Pinpoint the cell where the given text exists, returning its (x, y) midpoint coordinate. 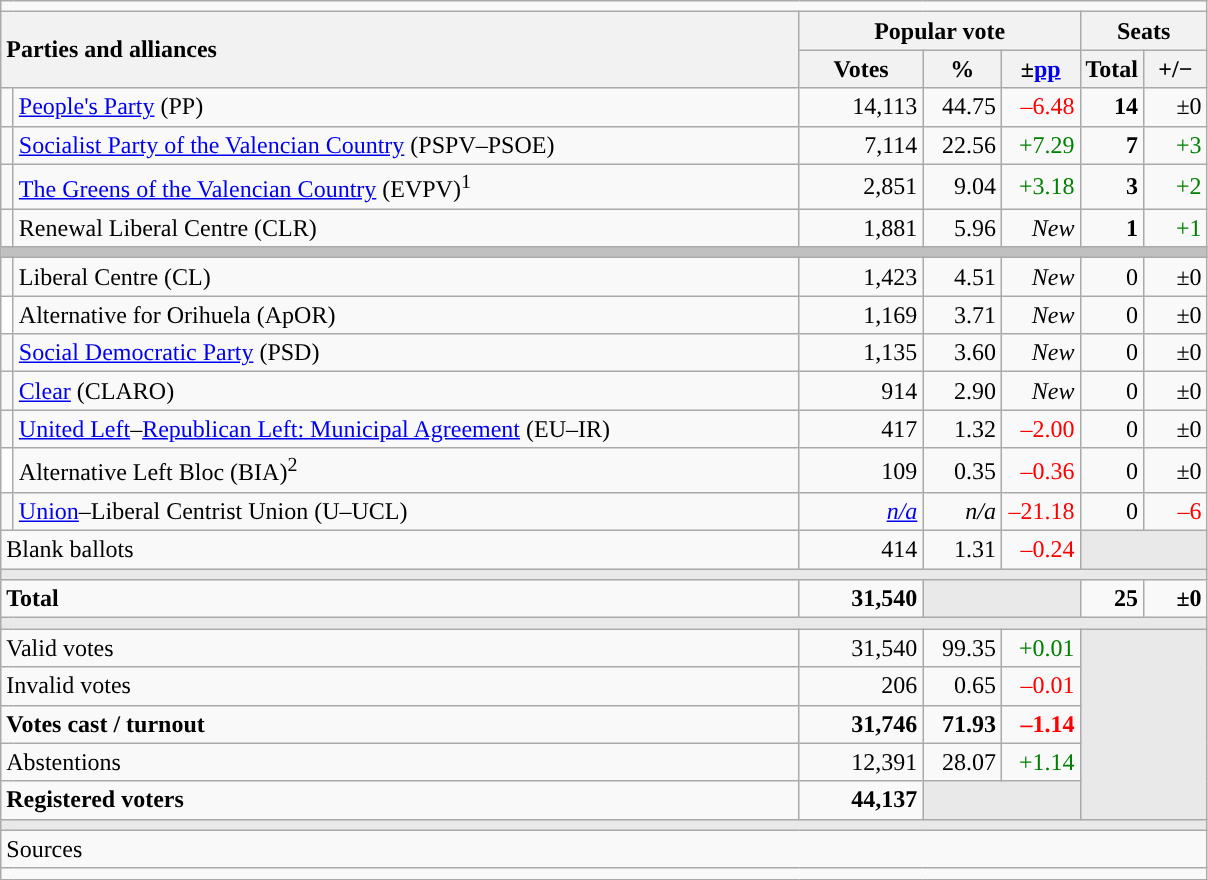
Liberal Centre (CL) (406, 277)
Parties and alliances (400, 50)
+7.29 (1040, 145)
Clear (CLARO) (406, 391)
Sources (604, 849)
0.65 (962, 686)
9.04 (962, 186)
914 (861, 391)
Alternative Left Bloc (BIA)2 (406, 470)
Union–Liberal Centrist Union (U–UCL) (406, 512)
–0.36 (1040, 470)
±pp (1040, 69)
3 (1112, 186)
109 (861, 470)
31,746 (861, 724)
22.56 (962, 145)
+3.18 (1040, 186)
Popular vote (940, 31)
1,135 (861, 353)
–1.14 (1040, 724)
Abstentions (400, 762)
+0.01 (1040, 648)
0.35 (962, 470)
1.31 (962, 550)
+/− (1176, 69)
–6 (1176, 512)
1.32 (962, 429)
Votes (861, 69)
Social Democratic Party (PSD) (406, 353)
1,423 (861, 277)
Alternative for Orihuela (ApOR) (406, 315)
+1 (1176, 228)
–6.48 (1040, 107)
28.07 (962, 762)
2,851 (861, 186)
4.51 (962, 277)
Socialist Party of the Valencian Country (PSPV–PSOE) (406, 145)
414 (861, 550)
Registered voters (400, 800)
Votes cast / turnout (400, 724)
12,391 (861, 762)
1,169 (861, 315)
% (962, 69)
7,114 (861, 145)
–2.00 (1040, 429)
Invalid votes (400, 686)
417 (861, 429)
–0.01 (1040, 686)
People's Party (PP) (406, 107)
+2 (1176, 186)
44.75 (962, 107)
The Greens of the Valencian Country (EVPV)1 (406, 186)
14,113 (861, 107)
206 (861, 686)
25 (1112, 599)
–21.18 (1040, 512)
Blank ballots (400, 550)
7 (1112, 145)
14 (1112, 107)
3.60 (962, 353)
1,881 (861, 228)
–0.24 (1040, 550)
3.71 (962, 315)
+1.14 (1040, 762)
1 (1112, 228)
Renewal Liberal Centre (CLR) (406, 228)
United Left–Republican Left: Municipal Agreement (EU–IR) (406, 429)
+3 (1176, 145)
5.96 (962, 228)
99.35 (962, 648)
2.90 (962, 391)
Seats (1144, 31)
Valid votes (400, 648)
71.93 (962, 724)
44,137 (861, 800)
